Pinpoint the cell where the given text exists, returning its [X, Y] midpoint coordinate. 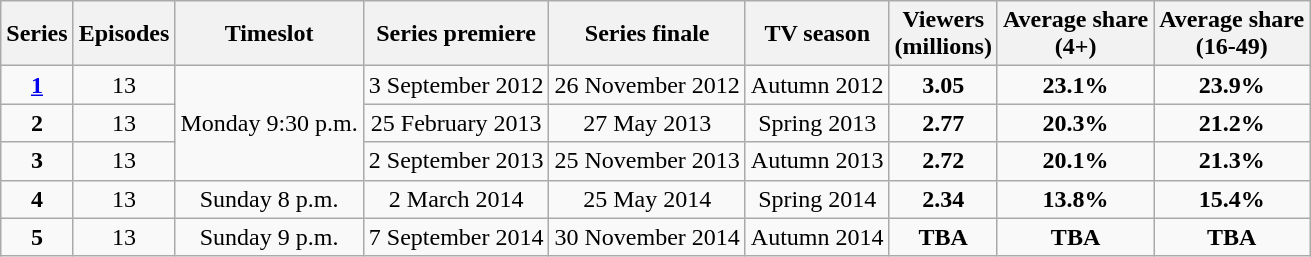
3 September 2012 [456, 85]
21.3% [1232, 161]
4 [37, 199]
Average share(16-49) [1232, 34]
15.4% [1232, 199]
Series [37, 34]
20.3% [1075, 123]
2.77 [943, 123]
Series finale [647, 34]
TV season [817, 34]
Average share(4+) [1075, 34]
26 November 2012 [647, 85]
Spring 2013 [817, 123]
Monday 9:30 p.m. [269, 123]
13.8% [1075, 199]
1 [37, 85]
2.34 [943, 199]
20.1% [1075, 161]
23.9% [1232, 85]
Autumn 2012 [817, 85]
25 May 2014 [647, 199]
Autumn 2014 [817, 237]
3 [37, 161]
27 May 2013 [647, 123]
2.72 [943, 161]
Episodes [124, 34]
2 March 2014 [456, 199]
2 September 2013 [456, 161]
23.1% [1075, 85]
Viewers(millions) [943, 34]
5 [37, 237]
Sunday 8 p.m. [269, 199]
Timeslot [269, 34]
7 September 2014 [456, 237]
Autumn 2013 [817, 161]
Series premiere [456, 34]
25 November 2013 [647, 161]
30 November 2014 [647, 237]
25 February 2013 [456, 123]
Spring 2014 [817, 199]
Sunday 9 p.m. [269, 237]
2 [37, 123]
21.2% [1232, 123]
3.05 [943, 85]
